Extract the [X, Y] coordinate from the center of the cell holding the provided text.  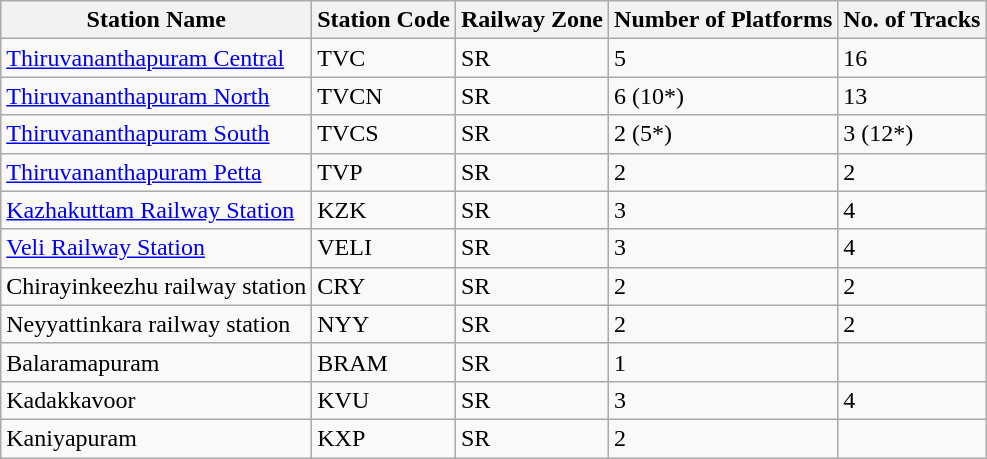
VELI [384, 248]
Balaramapuram [156, 362]
6 (10*) [724, 96]
KXP [384, 438]
TVP [384, 172]
Kazhakuttam Railway Station [156, 210]
13 [912, 96]
5 [724, 58]
NYY [384, 324]
1 [724, 362]
Veli Railway Station [156, 248]
Station Name [156, 20]
CRY [384, 286]
TVC [384, 58]
Kadakkavoor [156, 400]
No. of Tracks [912, 20]
2 (5*) [724, 134]
Number of Platforms [724, 20]
BRAM [384, 362]
16 [912, 58]
Station Code [384, 20]
Thiruvananthapuram North [156, 96]
Thiruvananthapuram Central [156, 58]
3 (12*) [912, 134]
Neyyattinkara railway station [156, 324]
Chirayinkeezhu railway station [156, 286]
Thiruvananthapuram Petta [156, 172]
Thiruvananthapuram South [156, 134]
KZK [384, 210]
TVCN [384, 96]
Kaniyapuram [156, 438]
TVCS [384, 134]
Railway Zone [532, 20]
KVU [384, 400]
